Scan for the cell matching the given text and deliver its (x, y) coordinate at center. 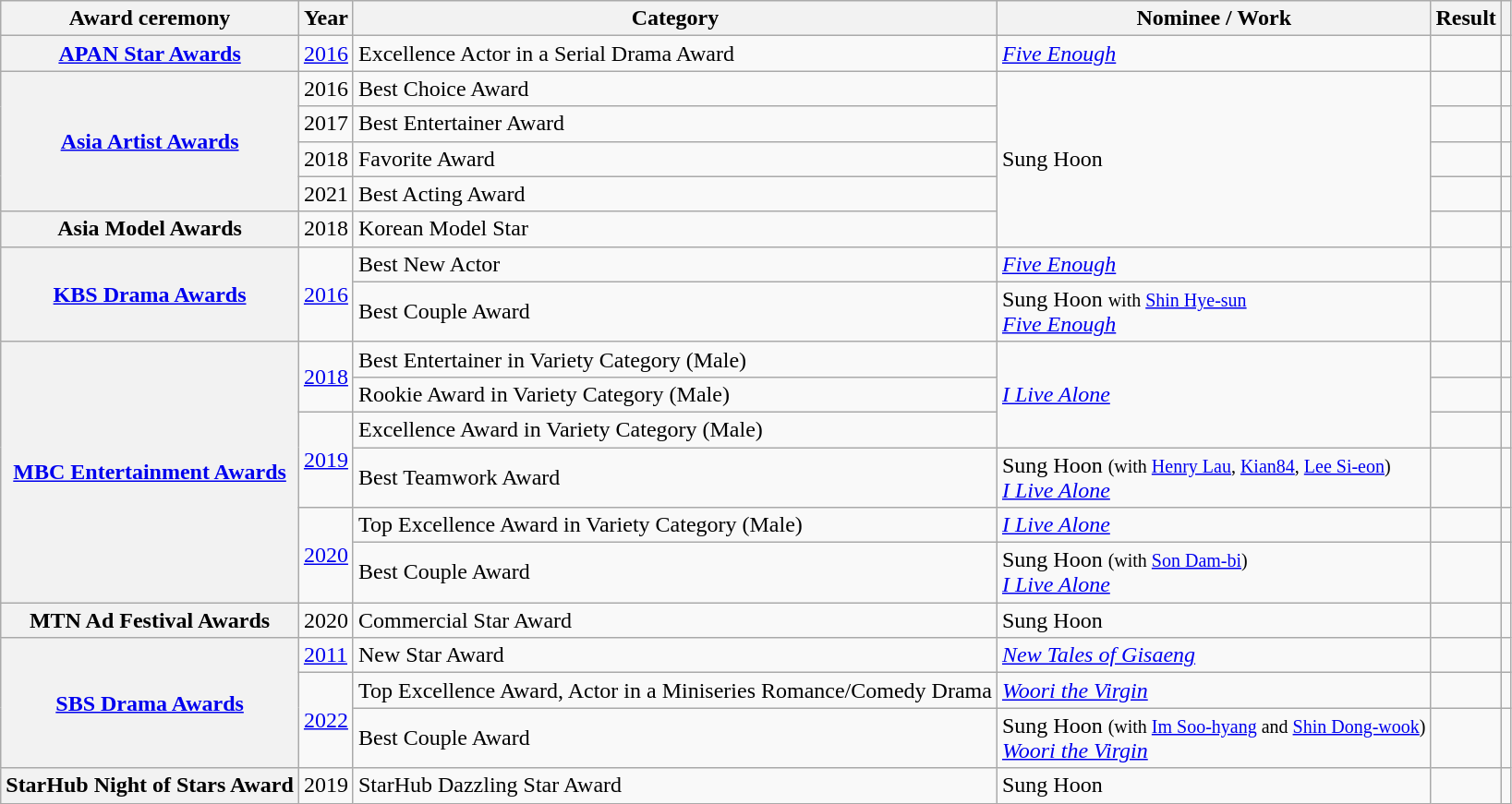
MBC Entertainment Awards (150, 472)
Rookie Award in Variety Category (Male) (674, 394)
Korean Model Star (674, 229)
SBS Drama Awards (150, 703)
Excellence Award in Variety Category (Male) (674, 429)
Best Entertainer Award (674, 124)
Nominee / Work (1214, 18)
Result (1466, 18)
APAN Star Awards (150, 54)
Best Acting Award (674, 194)
Favorite Award (674, 159)
KBS Drama Awards (150, 294)
Asia Artist Awards (150, 141)
2022 (325, 720)
Top Excellence Award in Variety Category (Male) (674, 525)
Top Excellence Award, Actor in a Miniseries Romance/Comedy Drama (674, 690)
Award ceremony (150, 18)
Sung Hoon (with Son Dam-bi) I Live Alone (1214, 572)
Sung Hoon (with Im Soo-hyang and Shin Dong-wook)Woori the Virgin (1214, 738)
Best Entertainer in Variety Category (Male) (674, 359)
MTN Ad Festival Awards (150, 620)
2021 (325, 194)
Commercial Star Award (674, 620)
Year (325, 18)
New Star Award (674, 655)
Best Choice Award (674, 89)
Category (674, 18)
Best New Actor (674, 264)
Asia Model Awards (150, 229)
StarHub Dazzling Star Award (674, 786)
Woori the Virgin (1214, 690)
2011 (325, 655)
Sung Hoon with Shin Hye-sunFive Enough (1214, 312)
New Tales of Gisaeng (1214, 655)
StarHub Night of Stars Award (150, 786)
Excellence Actor in a Serial Drama Award (674, 54)
Sung Hoon (with Henry Lau, Kian84, Lee Si-eon) I Live Alone (1214, 476)
Best Teamwork Award (674, 476)
2017 (325, 124)
